Determine the [X, Y] coordinate at the center of the cell enclosing the given text.  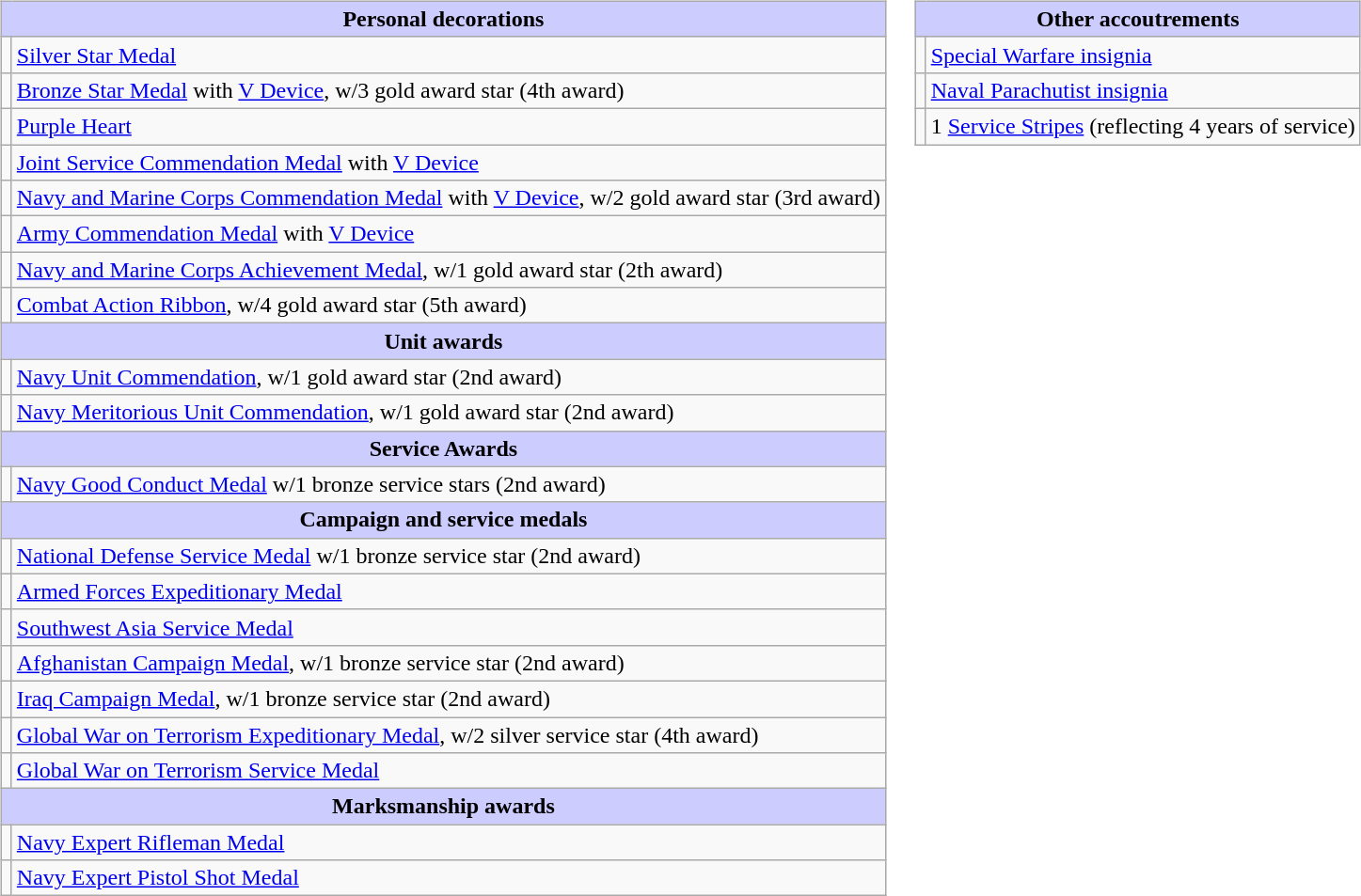
Navy Expert Rifleman Medal [448, 842]
1 Service Stripes (reflecting 4 years of service) [1143, 126]
Campaign and service medals [443, 520]
Navy Good Conduct Medal w/1 bronze service stars (2nd award) [448, 484]
Special Warfare insignia [1143, 55]
Other accoutrements [1138, 19]
Navy and Marine Corps Commendation Medal with V Device, w/2 gold award star (3rd award) [448, 198]
Service Awards [443, 448]
Purple Heart [448, 126]
Afghanistan Campaign Medal, w/1 bronze service star (2nd award) [448, 663]
Joint Service Commendation Medal with V Device [448, 163]
Navy Unit Commendation, w/1 gold award star (2nd award) [448, 377]
Southwest Asia Service Medal [448, 627]
Armed Forces Expeditionary Medal [448, 591]
Navy and Marine Corps Achievement Medal, w/1 gold award star (2th award) [448, 270]
Personal decorations [443, 19]
Bronze Star Medal with V Device, w/3 gold award star (4th award) [448, 90]
National Defense Service Medal w/1 bronze service star (2nd award) [448, 556]
Navy Meritorious Unit Commendation, w/1 gold award star (2nd award) [448, 413]
Army Commendation Medal with V Device [448, 234]
Naval Parachutist insignia [1143, 90]
Iraq Campaign Medal, w/1 bronze service star (2nd award) [448, 699]
Global War on Terrorism Expeditionary Medal, w/2 silver service star (4th award) [448, 734]
Global War on Terrorism Service Medal [448, 771]
Combat Action Ribbon, w/4 gold award star (5th award) [448, 306]
Navy Expert Pistol Shot Medal [448, 878]
Unit awards [443, 341]
Marksmanship awards [443, 807]
Silver Star Medal [448, 55]
